Scan for the cell matching the given text and deliver its [X, Y] coordinate at center. 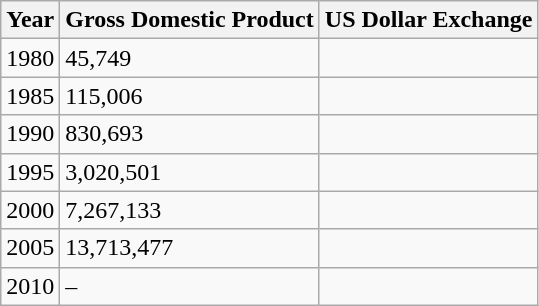
2010 [30, 286]
US Dollar Exchange [428, 20]
1990 [30, 134]
Year [30, 20]
2005 [30, 248]
– [190, 286]
1995 [30, 172]
13,713,477 [190, 248]
1980 [30, 58]
3,020,501 [190, 172]
1985 [30, 96]
2000 [30, 210]
Gross Domestic Product [190, 20]
45,749 [190, 58]
115,006 [190, 96]
7,267,133 [190, 210]
830,693 [190, 134]
